Scan for the cell matching the given text and deliver its (x, y) coordinate at center. 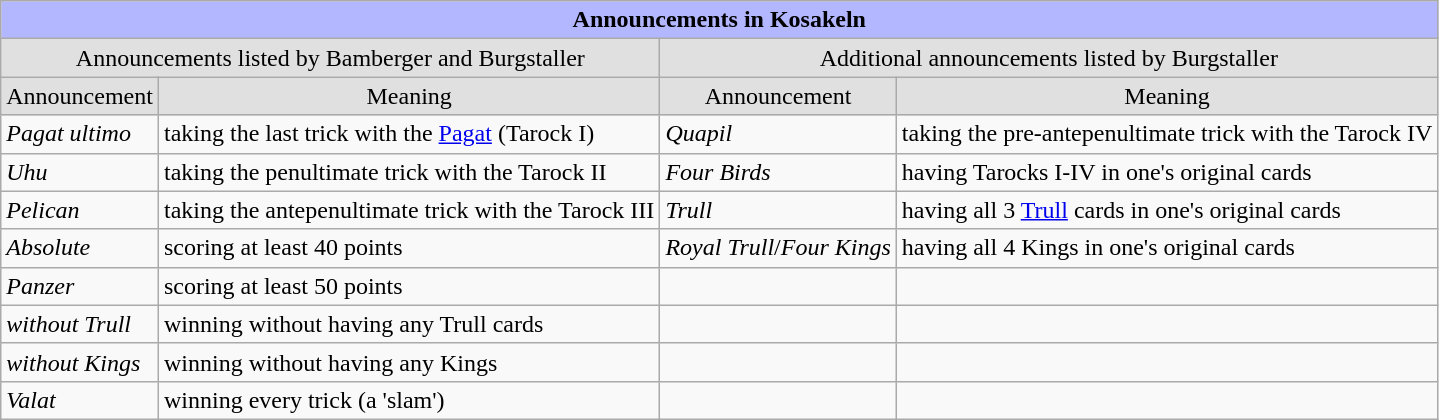
Uhu (80, 172)
taking the penultimate trick with the Tarock II (408, 172)
Pagat ultimo (80, 134)
scoring at least 40 points (408, 248)
Announcements in Kosakeln (720, 20)
Trull (778, 210)
Absolute (80, 248)
taking the pre-antepenultimate trick with the Tarock IV (1166, 134)
winning every trick (a 'slam') (408, 400)
Valat (80, 400)
without Trull (80, 324)
winning without having any Kings (408, 362)
Quapil (778, 134)
without Kings (80, 362)
Panzer (80, 286)
having all 3 Trull cards in one's original cards (1166, 210)
having all 4 Kings in one's original cards (1166, 248)
taking the last trick with the Pagat (Tarock I) (408, 134)
winning without having any Trull cards (408, 324)
taking the antepenultimate trick with the Tarock III (408, 210)
Royal Trull/Four Kings (778, 248)
Announcements listed by Bamberger and Burgstaller (330, 58)
Four Birds (778, 172)
Pelican (80, 210)
scoring at least 50 points (408, 286)
Additional announcements listed by Burgstaller (1049, 58)
having Tarocks I-IV in one's original cards (1166, 172)
